Pinpoint the cell where the given text exists, returning its (X, Y) midpoint coordinate. 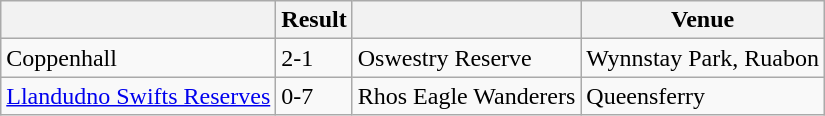
Wynnstay Park, Ruabon (703, 58)
0-7 (314, 96)
Queensferry (703, 96)
Llandudno Swifts Reserves (138, 96)
Rhos Eagle Wanderers (466, 96)
Venue (703, 20)
2-1 (314, 58)
Coppenhall (138, 58)
Result (314, 20)
Oswestry Reserve (466, 58)
